Capture the cell that displays the provided text and extract its [X, Y] central coordinate. 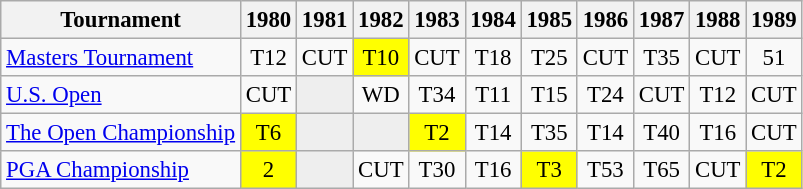
T3 [549, 170]
T10 [381, 58]
2 [268, 170]
1981 [325, 20]
T40 [661, 133]
T6 [268, 133]
T30 [437, 170]
T25 [549, 58]
1987 [661, 20]
1982 [381, 20]
T53 [605, 170]
WD [381, 95]
T24 [605, 95]
T15 [549, 95]
1984 [493, 20]
1985 [549, 20]
T65 [661, 170]
Tournament [121, 20]
U.S. Open [121, 95]
PGA Championship [121, 170]
1986 [605, 20]
1980 [268, 20]
1983 [437, 20]
Masters Tournament [121, 58]
T11 [493, 95]
T34 [437, 95]
1988 [718, 20]
1989 [774, 20]
T18 [493, 58]
51 [774, 58]
The Open Championship [121, 133]
